Identify which cell holds the provided text, then report its [x, y] central coordinate. 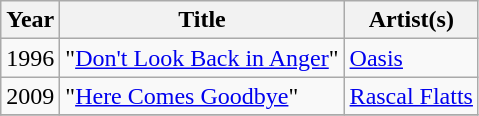
Title [202, 20]
Rascal Flatts [411, 96]
Year [30, 20]
Oasis [411, 58]
"Here Comes Goodbye" [202, 96]
1996 [30, 58]
Artist(s) [411, 20]
"Don't Look Back in Anger" [202, 58]
2009 [30, 96]
